From the cell containing the given text, extract its center point as [X, Y] coordinate. 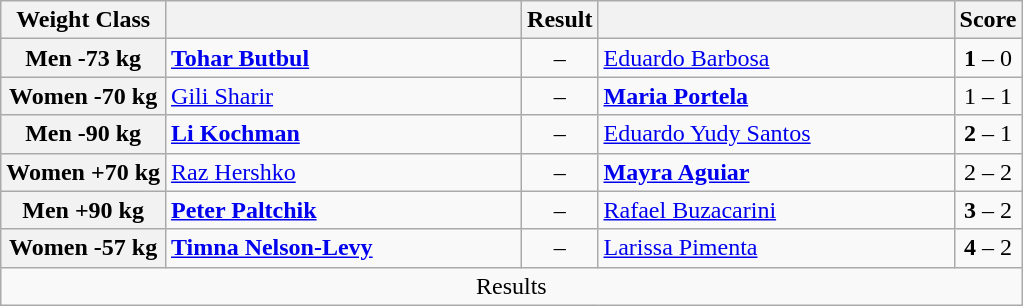
Larissa Pimenta [776, 248]
Rafael Buzacarini [776, 210]
Men +90 kg [84, 210]
Timna Nelson-Levy [344, 248]
Weight Class [84, 20]
Tohar Butbul [344, 58]
Women -70 kg [84, 96]
1 – 1 [988, 96]
2 – 1 [988, 134]
Gili Sharir [344, 96]
Women +70 kg [84, 172]
Mayra Aguiar [776, 172]
2 – 2 [988, 172]
Result [560, 20]
4 – 2 [988, 248]
Maria Portela [776, 96]
1 – 0 [988, 58]
Eduardo Yudy Santos [776, 134]
Eduardo Barbosa [776, 58]
Men -90 kg [84, 134]
3 – 2 [988, 210]
Score [988, 20]
Raz Hershko [344, 172]
Women -57 kg [84, 248]
Men -73 kg [84, 58]
Peter Paltchik [344, 210]
Li Kochman [344, 134]
Results [512, 286]
